Pinpoint the cell where the given text exists, returning its (X, Y) midpoint coordinate. 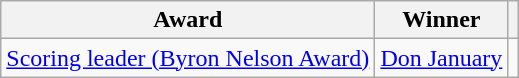
Don January (442, 58)
Winner (442, 20)
Award (188, 20)
Scoring leader (Byron Nelson Award) (188, 58)
